Output the (X, Y) coordinate of the center of the cell containing the given text.  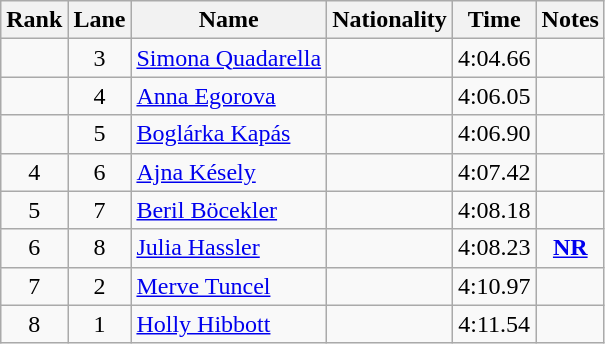
4:11.54 (494, 324)
Holly Hibbott (229, 324)
Nationality (390, 20)
4:06.90 (494, 134)
Boglárka Kapás (229, 134)
4:04.66 (494, 58)
Lane (100, 20)
Time (494, 20)
Merve Tuncel (229, 286)
Anna Egorova (229, 96)
4:07.42 (494, 172)
Rank (34, 20)
Name (229, 20)
Julia Hassler (229, 248)
4:08.23 (494, 248)
Ajna Késely (229, 172)
4:10.97 (494, 286)
Simona Quadarella (229, 58)
4:06.05 (494, 96)
Beril Böcekler (229, 210)
2 (100, 286)
Notes (570, 20)
NR (570, 248)
1 (100, 324)
3 (100, 58)
4:08.18 (494, 210)
